Return (x, y) of the center of cell containing provided text 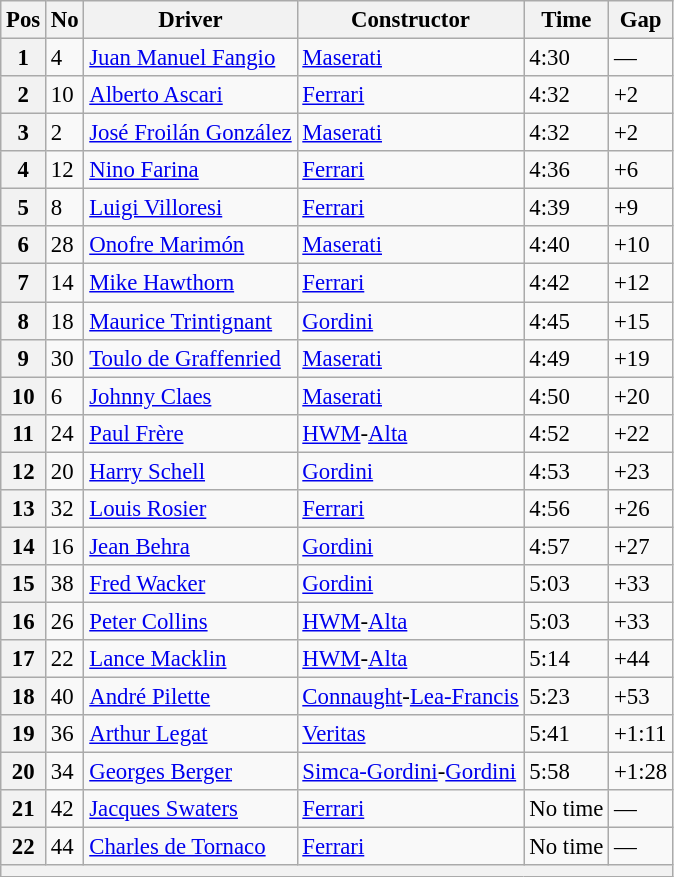
44 (65, 847)
Georges Berger (190, 772)
Arthur Legat (190, 734)
4:39 (566, 208)
5:41 (566, 734)
42 (65, 809)
+27 (641, 546)
Juan Manuel Fangio (190, 58)
+44 (641, 659)
21 (24, 809)
José Froilán González (190, 133)
Jean Behra (190, 546)
4:30 (566, 58)
30 (65, 358)
Johnny Claes (190, 396)
32 (65, 509)
+1:28 (641, 772)
Luigi Villoresi (190, 208)
Veritas (410, 734)
Constructor (410, 20)
5:58 (566, 772)
Driver (190, 20)
Alberto Ascari (190, 95)
+10 (641, 245)
4:36 (566, 170)
Gap (641, 20)
1 (24, 58)
Lance Macklin (190, 659)
+9 (641, 208)
No (65, 20)
19 (24, 734)
4:40 (566, 245)
4:49 (566, 358)
Louis Rosier (190, 509)
36 (65, 734)
+53 (641, 697)
4:57 (566, 546)
+22 (641, 433)
5:23 (566, 697)
40 (65, 697)
+26 (641, 509)
+20 (641, 396)
34 (65, 772)
Fred Wacker (190, 584)
+6 (641, 170)
Jacques Swaters (190, 809)
Mike Hawthorn (190, 283)
5:14 (566, 659)
Charles de Tornaco (190, 847)
Time (566, 20)
Nino Farina (190, 170)
11 (24, 433)
Toulo de Graffenried (190, 358)
Maurice Trintignant (190, 321)
4:45 (566, 321)
+15 (641, 321)
26 (65, 621)
4:50 (566, 396)
4:53 (566, 471)
Peter Collins (190, 621)
Onofre Marimón (190, 245)
Connaught-Lea-Francis (410, 697)
André Pilette (190, 697)
13 (24, 509)
4:52 (566, 433)
Pos (24, 20)
+12 (641, 283)
28 (65, 245)
3 (24, 133)
9 (24, 358)
15 (24, 584)
17 (24, 659)
Paul Frère (190, 433)
7 (24, 283)
38 (65, 584)
5 (24, 208)
+19 (641, 358)
4:56 (566, 509)
4:42 (566, 283)
+1:11 (641, 734)
24 (65, 433)
Simca-Gordini-Gordini (410, 772)
Harry Schell (190, 471)
+23 (641, 471)
